Extract the (X, Y) coordinate from the center of the cell holding the provided text.  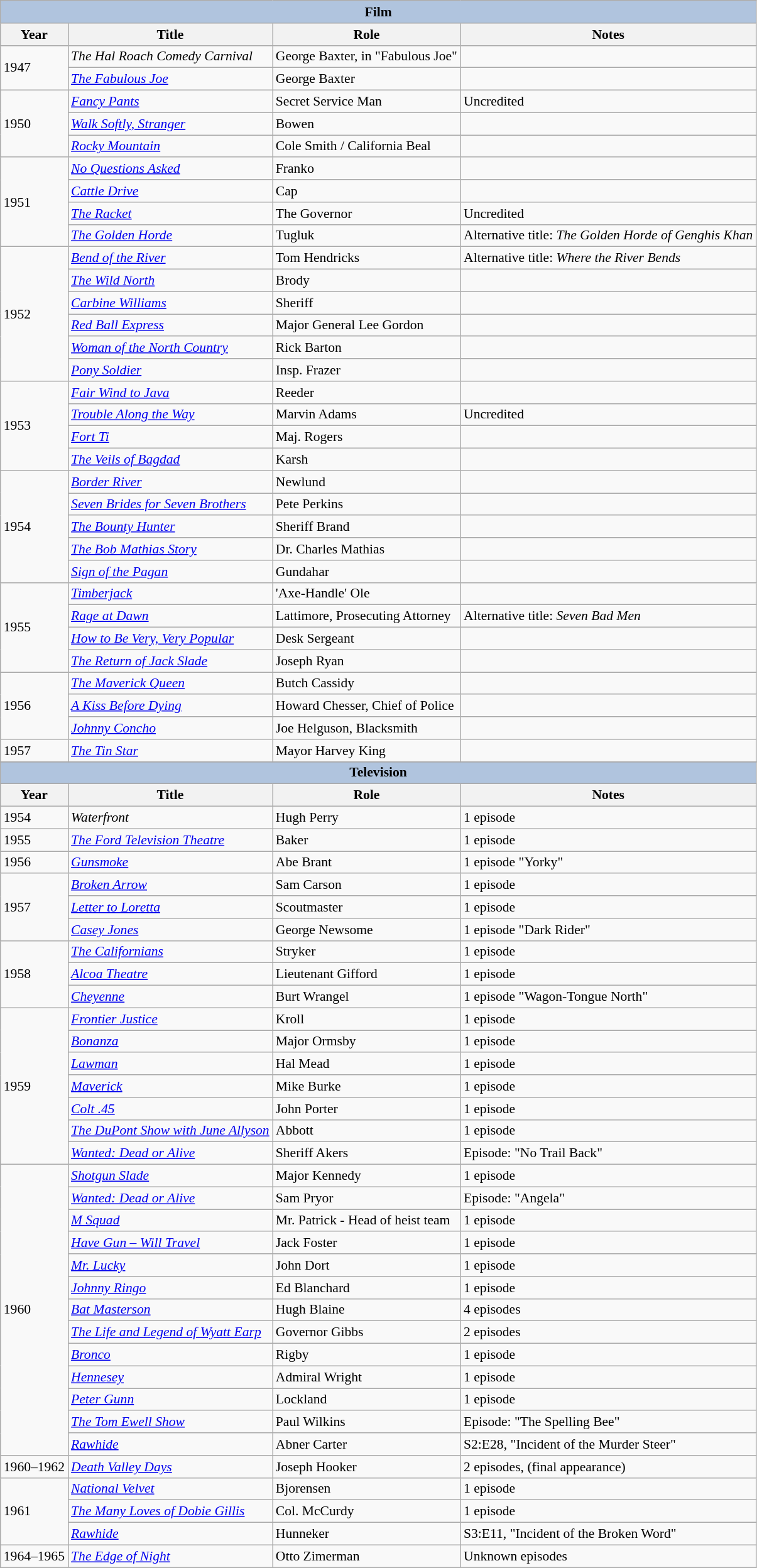
Timberjack (170, 594)
The Edge of Night (170, 1556)
Abner Carter (367, 1444)
Waterfront (170, 818)
Bonanza (170, 1042)
Joe Helguson, Blacksmith (367, 728)
Scoutmaster (367, 907)
Governor Gibbs (367, 1332)
1951 (34, 202)
Episode: "The Spelling Bee" (608, 1422)
George Baxter, in "Fabulous Joe" (367, 57)
The Veils of Bagdad (170, 460)
Cap (367, 191)
A Kiss Before Dying (170, 706)
Mr. Patrick - Head of heist team (367, 1221)
George Baxter (367, 79)
Major Ormsby (367, 1042)
Rick Barton (367, 348)
Cheyenne (170, 997)
1960–1962 (34, 1467)
Tom Hendricks (367, 258)
Rocky Mountain (170, 146)
Bat Masterson (170, 1310)
4 episodes (608, 1310)
Tugluk (367, 236)
Sam Pryor (367, 1198)
Burt Wrangel (367, 997)
No Questions Asked (170, 169)
Rage at Dawn (170, 616)
National Velvet (170, 1489)
Desk Sergeant (367, 639)
Howard Chesser, Chief of Police (367, 706)
1 episode "Dark Rider" (608, 930)
Otto Zimerman (367, 1556)
Abe Brant (367, 863)
Gundahar (367, 572)
Sign of the Pagan (170, 572)
Maj. Rogers (367, 437)
The Return of Jack Slade (170, 661)
Lattimore, Prosecuting Attorney (367, 616)
Frontier Justice (170, 1019)
Have Gun – Will Travel (170, 1243)
Hal Mead (367, 1064)
Pony Soldier (170, 370)
Fort Ti (170, 437)
George Newsome (367, 930)
The Governor (367, 214)
1950 (34, 124)
Hunneker (367, 1534)
Fair Wind to Java (170, 393)
Broken Arrow (170, 885)
Fancy Pants (170, 102)
M Squad (170, 1221)
2 episodes, (final appearance) (608, 1467)
S3:E11, "Incident of the Broken Word" (608, 1534)
1 episode "Wagon-Tongue North" (608, 997)
The Golden Horde (170, 236)
Gunsmoke (170, 863)
Hugh Blaine (367, 1310)
Cattle Drive (170, 191)
'Axe-Handle' Ole (367, 594)
Alternative title: Seven Bad Men (608, 616)
1952 (34, 314)
Film (378, 12)
Trouble Along the Way (170, 415)
Television (378, 773)
Colt .45 (170, 1109)
The Ford Television Theatre (170, 840)
Stryker (367, 952)
Hugh Perry (367, 818)
Joseph Ryan (367, 661)
Red Ball Express (170, 325)
Episode: "Angela" (608, 1198)
Admiral Wright (367, 1377)
Sheriff Akers (367, 1153)
The Life and Legend of Wyatt Earp (170, 1332)
The Maverick Queen (170, 683)
1960 (34, 1310)
1959 (34, 1086)
Karsh (367, 460)
Ed Blanchard (367, 1288)
Lawman (170, 1064)
Death Valley Days (170, 1467)
Cole Smith / California Beal (367, 146)
The Wild North (170, 281)
Walk Softly, Stranger (170, 124)
2 episodes (608, 1332)
Marvin Adams (367, 415)
Newlund (367, 482)
Shotgun Slade (170, 1176)
The Hal Roach Comedy Carnival (170, 57)
Johnny Ringo (170, 1288)
Bronco (170, 1355)
Bowen (367, 124)
S2:E28, "Incident of the Murder Steer" (608, 1444)
Pete Perkins (367, 504)
Reeder (367, 393)
Casey Jones (170, 930)
John Dort (367, 1265)
Lieutenant Gifford (367, 974)
Bjorensen (367, 1489)
Major Kennedy (367, 1176)
Alcoa Theatre (170, 974)
Insp. Frazer (367, 370)
The Tin Star (170, 751)
1947 (34, 68)
Bend of the River (170, 258)
The Fabulous Joe (170, 79)
Major General Lee Gordon (367, 325)
Secret Service Man (367, 102)
Mr. Lucky (170, 1265)
Mayor Harvey King (367, 751)
Woman of the North Country (170, 348)
Mike Burke (367, 1086)
The Many Loves of Dobie Gillis (170, 1511)
John Porter (367, 1109)
1961 (34, 1511)
Paul Wilkins (367, 1422)
Seven Brides for Seven Brothers (170, 504)
Sam Carson (367, 885)
Maverick (170, 1086)
Col. McCurdy (367, 1511)
Lockland (367, 1400)
1958 (34, 974)
Peter Gunn (170, 1400)
Alternative title: The Golden Horde of Genghis Khan (608, 236)
Johnny Concho (170, 728)
Carbine Williams (170, 303)
Brody (367, 281)
Butch Cassidy (367, 683)
1953 (34, 426)
Baker (367, 840)
Alternative title: Where the River Bends (608, 258)
The Bob Mathias Story (170, 549)
Franko (367, 169)
The DuPont Show with June Allyson (170, 1131)
The Bounty Hunter (170, 527)
Sheriff Brand (367, 527)
Rigby (367, 1355)
The Californians (170, 952)
Dr. Charles Mathias (367, 549)
The Racket (170, 214)
Unknown episodes (608, 1556)
Jack Foster (367, 1243)
1964–1965 (34, 1556)
Kroll (367, 1019)
Border River (170, 482)
Abbott (367, 1131)
Letter to Loretta (170, 907)
How to Be Very, Very Popular (170, 639)
Sheriff (367, 303)
Episode: "No Trail Back" (608, 1153)
Hennesey (170, 1377)
Joseph Hooker (367, 1467)
1 episode "Yorky" (608, 863)
The Tom Ewell Show (170, 1422)
